Detect which cell encompasses the target text, then output its [x, y] center coordinate. 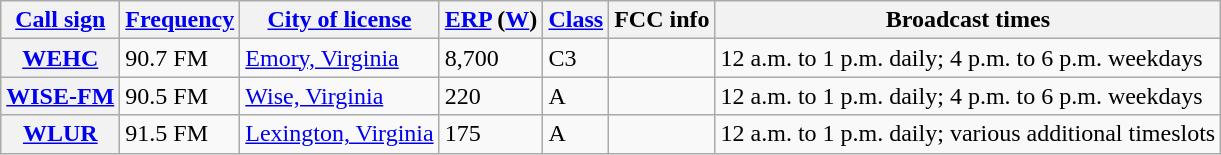
WISE-FM [60, 96]
220 [491, 96]
FCC info [662, 20]
C3 [576, 58]
8,700 [491, 58]
12 a.m. to 1 p.m. daily; various additional timeslots [968, 134]
Class [576, 20]
Lexington, Virginia [340, 134]
Call sign [60, 20]
Broadcast times [968, 20]
Frequency [180, 20]
Emory, Virginia [340, 58]
WLUR [60, 134]
WEHC [60, 58]
ERP (W) [491, 20]
City of license [340, 20]
175 [491, 134]
Wise, Virginia [340, 96]
90.5 FM [180, 96]
91.5 FM [180, 134]
90.7 FM [180, 58]
